Output the (X, Y) coordinate of the center of the cell containing the given text.  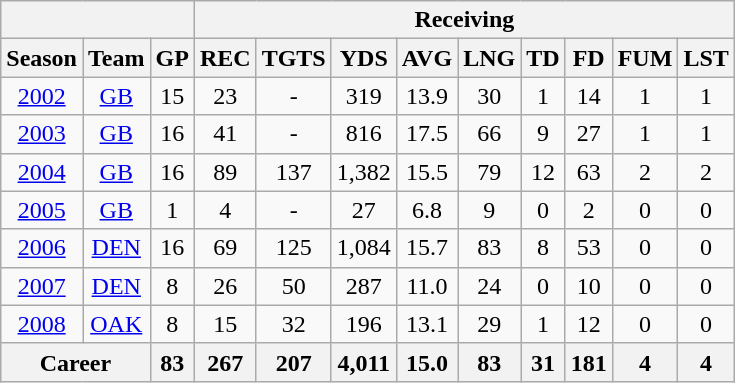
29 (490, 324)
1,382 (364, 172)
4,011 (364, 362)
TD (543, 58)
125 (294, 248)
2003 (42, 134)
15.7 (426, 248)
32 (294, 324)
10 (588, 286)
79 (490, 172)
6.8 (426, 210)
207 (294, 362)
319 (364, 96)
YDS (364, 58)
Receiving (464, 20)
Team (116, 58)
REC (225, 58)
2007 (42, 286)
267 (225, 362)
69 (225, 248)
13.9 (426, 96)
2008 (42, 324)
AVG (426, 58)
287 (364, 286)
137 (294, 172)
2005 (42, 210)
23 (225, 96)
24 (490, 286)
196 (364, 324)
15.5 (426, 172)
53 (588, 248)
66 (490, 134)
17.5 (426, 134)
FUM (645, 58)
Season (42, 58)
2002 (42, 96)
89 (225, 172)
2004 (42, 172)
11.0 (426, 286)
2006 (42, 248)
41 (225, 134)
Career (76, 362)
30 (490, 96)
15.0 (426, 362)
816 (364, 134)
63 (588, 172)
LNG (490, 58)
14 (588, 96)
1,084 (364, 248)
26 (225, 286)
31 (543, 362)
OAK (116, 324)
FD (588, 58)
50 (294, 286)
TGTS (294, 58)
13.1 (426, 324)
LST (706, 58)
181 (588, 362)
GP (172, 58)
